Output the [X, Y] coordinate of the center of the cell containing the given text.  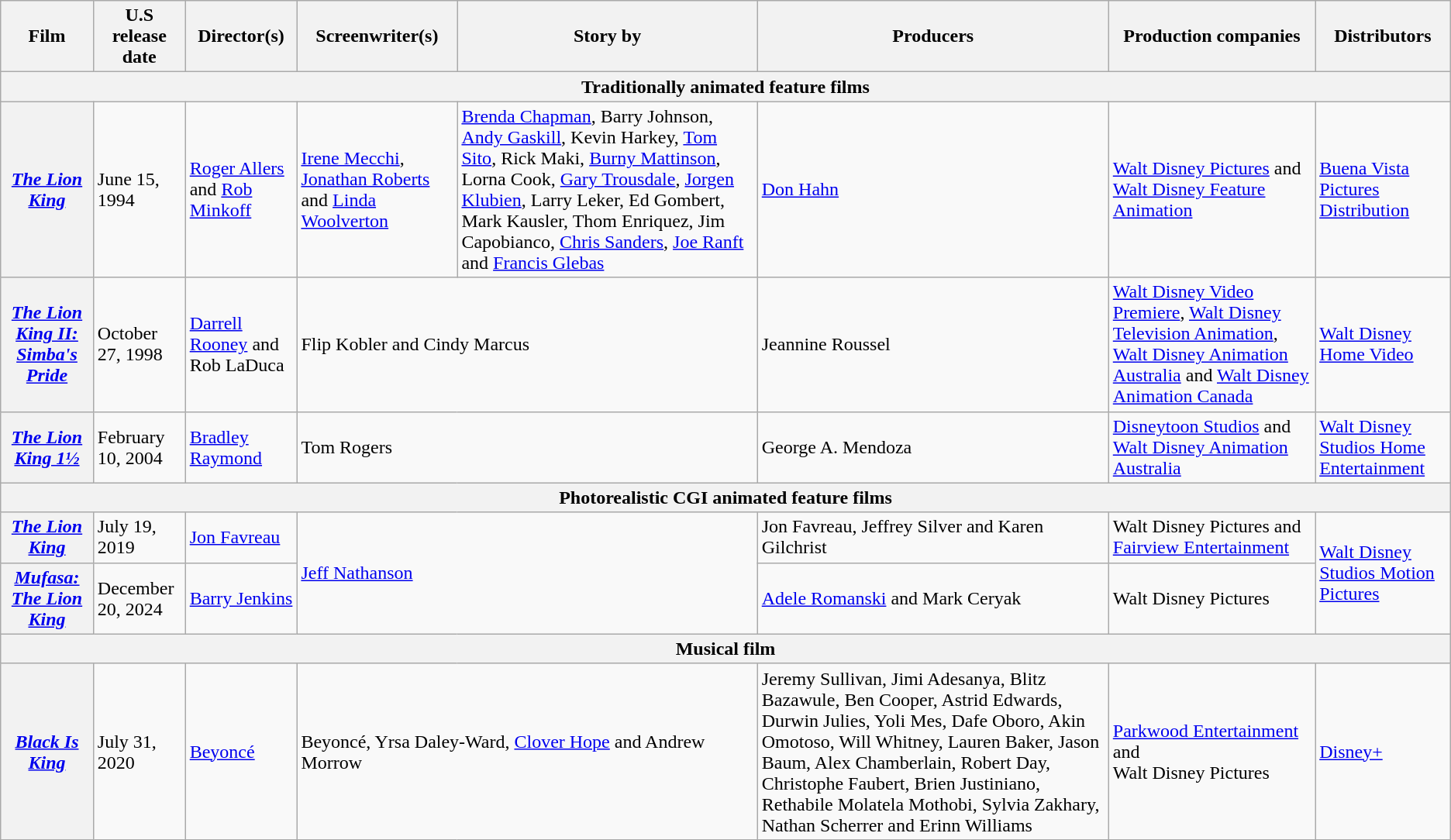
Tom Rogers [527, 447]
Don Hahn [933, 189]
Story by [608, 36]
Director(s) [241, 36]
The Lion King II: Simba's Pride [47, 344]
Mufasa: The Lion King [47, 598]
Roger Allers and Rob Minkoff [241, 189]
Walt Disney Video Premiere, Walt Disney Television Animation, Walt Disney Animation Australia and Walt Disney Animation Canada [1211, 344]
Irene Mecchi, Jonathan Roberts and Linda Woolverton [377, 189]
Jon Favreau [241, 538]
Beyoncé [241, 752]
June 15, 1994 [140, 189]
Barry Jenkins [241, 598]
Darrell Rooney and Rob LaDuca [241, 344]
Black Is King [47, 752]
Walt Disney Pictures [1211, 598]
Buena Vista Pictures Distribution [1383, 189]
Walt Disney Studios Home Entertainment [1383, 447]
Adele Romanski and Mark Ceryak [933, 598]
Jon Favreau, Jeffrey Silver and Karen Gilchrist [933, 538]
U.S release date [140, 36]
Bradley Raymond [241, 447]
Film [47, 36]
Screenwriter(s) [377, 36]
July 31, 2020 [140, 752]
Disneytoon Studios and Walt Disney Animation Australia [1211, 447]
Flip Kobler and Cindy Marcus [527, 344]
October 27, 1998 [140, 344]
December 20, 2024 [140, 598]
Production companies [1211, 36]
Walt Disney Pictures and Fairview Entertainment [1211, 538]
Traditionally animated feature films [725, 87]
Producers [933, 36]
Jeff Nathanson [527, 573]
Walt Disney Studios Motion Pictures [1383, 573]
Walt Disney Home Video [1383, 344]
Parkwood Entertainment and Walt Disney Pictures [1211, 752]
February 10, 2004 [140, 447]
The Lion King 1½ [47, 447]
Photorealistic CGI animated feature films [725, 497]
George A. Mendoza [933, 447]
Disney+ [1383, 752]
Musical film [725, 649]
Distributors [1383, 36]
Beyoncé, Yrsa Daley-Ward, Clover Hope and Andrew Morrow [527, 752]
Walt Disney Pictures and Walt Disney Feature Animation [1211, 189]
July 19, 2019 [140, 538]
Jeannine Roussel [933, 344]
